Return the (x, y) coordinate for the center point of the cell that contains the specified text.  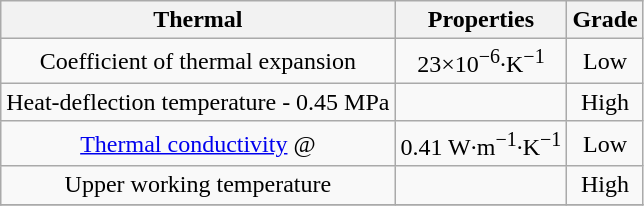
Upper working temperature (198, 185)
Thermal conductivity @ (198, 144)
Grade (605, 20)
Properties (481, 20)
Heat-deflection temperature - 0.45 MPa (198, 102)
Thermal (198, 20)
Coefficient of thermal expansion (198, 62)
23×10−6·K−1 (481, 62)
0.41 W·m−1·K−1 (481, 144)
